Return the [x, y] coordinate for the center point of the cell that contains the specified text.  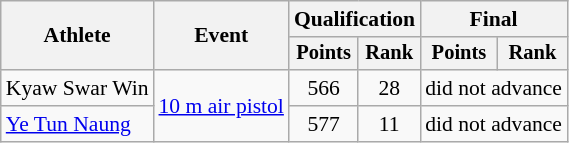
28 [389, 88]
11 [389, 124]
Event [220, 36]
577 [324, 124]
566 [324, 88]
Final [494, 19]
Qualification [354, 19]
Ye Tun Naung [78, 124]
10 m air pistol [220, 106]
Kyaw Swar Win [78, 88]
Athlete [78, 36]
